Extract the [x, y] coordinate from the center of the cell holding the provided text.  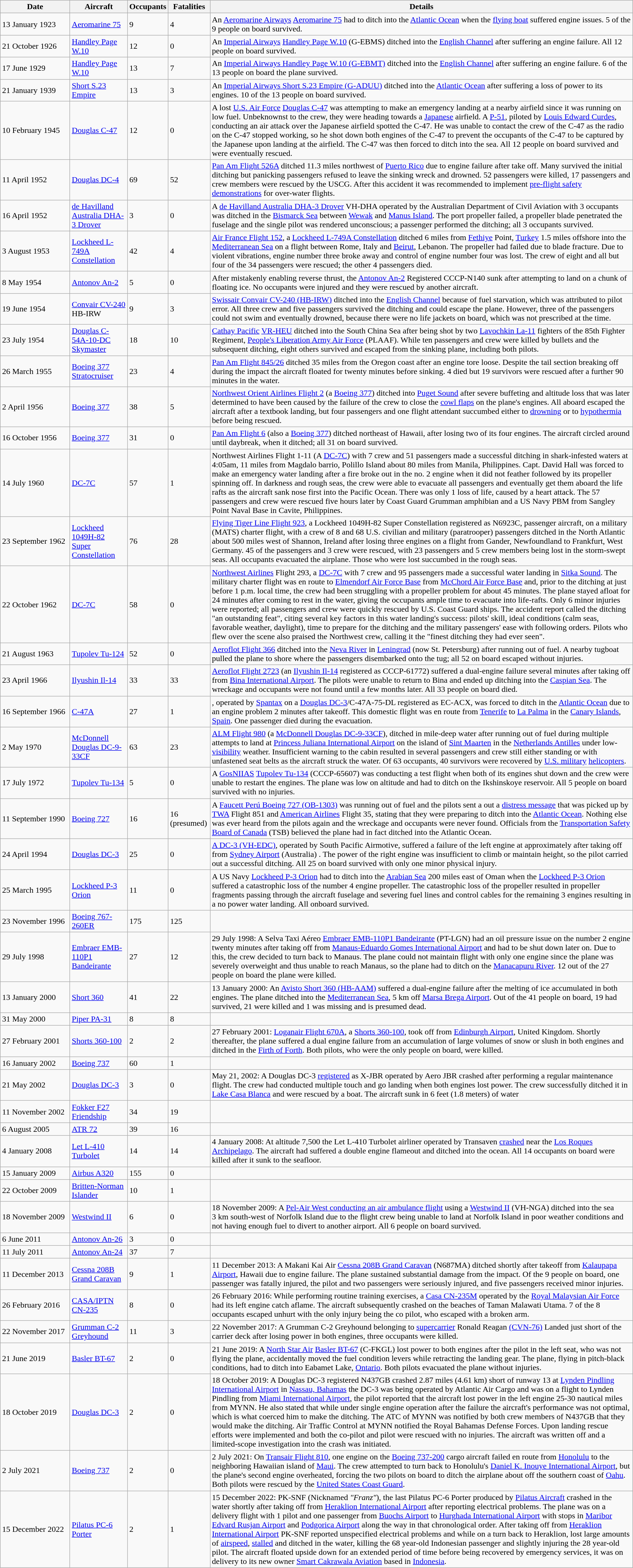
Britten-Norman Islander [99, 1190]
Fokker F27 Friendship [99, 1112]
McDonnell Douglas DC-9-33CF [99, 747]
17 June 1929 [35, 68]
16 April 1952 [35, 215]
34 [148, 1112]
60 [148, 1063]
23 April 1966 [35, 680]
Airbus A320 [99, 1173]
14 July 1960 [35, 483]
6 [148, 1217]
Convair CV-240 HB-IRW [99, 309]
27 February 2001 [35, 1041]
de Havilland Australia DHA-3 Drover [99, 215]
Aircraft [99, 7]
39 [148, 1129]
Douglas C-54A-10-DC Skymaster [99, 340]
17 July 1972 [35, 783]
21 October 1926 [35, 46]
11 July 2011 [35, 1252]
23 July 1954 [35, 340]
57 [148, 483]
31 [148, 438]
22 October 1962 [35, 605]
25 March 1995 [35, 890]
11 April 1952 [35, 180]
31 May 2000 [35, 1019]
22 November 2017 [35, 1332]
19 June 1954 [35, 309]
6 August 2005 [35, 1129]
2 April 1956 [35, 407]
6 June 2011 [35, 1239]
Details [421, 7]
Antonov An-26 [99, 1239]
16 (presumed) [189, 818]
21 August 1963 [35, 654]
26 March 1955 [35, 371]
16 October 1956 [35, 438]
C-47A [99, 711]
Cessna 208B Grand Caravan [99, 1274]
15 January 2009 [35, 1173]
175 [148, 921]
Shorts 360-100 [99, 1041]
26 February 2016 [35, 1305]
Douglas C-47 [99, 131]
18 October 2019 [35, 1412]
Westwind II [99, 1217]
25 [148, 854]
16 September 1966 [35, 711]
Aeromarine 75 [99, 24]
Fatalities [189, 7]
41 [148, 997]
24 April 1994 [35, 854]
3 August 1953 [35, 251]
CASA/IPTN CN-235 [99, 1305]
Occupants [148, 7]
8 May 1954 [35, 282]
23 November 1996 [35, 921]
155 [148, 1173]
Douglas DC-4 [99, 180]
16 January 2002 [35, 1063]
11 September 1990 [35, 818]
22 [189, 997]
58 [148, 605]
ATR 72 [99, 1129]
Antonov An-24 [99, 1252]
69 [148, 180]
Short S.23 Empire [99, 90]
125 [189, 921]
An Imperial Airways Handley Page W.10 (G-EBMS) ditched into the English Channel after suffering an engine failure. All 12 people on board survived. [421, 46]
Ilyushin Il-14 [99, 680]
23 September 1962 [35, 541]
22 October 2009 [35, 1190]
38 [148, 407]
18 [148, 340]
13 January 1923 [35, 24]
Tupolev Tu-124 [99, 654]
37 [148, 1252]
2 May 1970 [35, 747]
Grumman C-2 Greyhound [99, 1332]
18 November 2009 [35, 1217]
15 December 2022 [35, 1529]
11 December 2013 [35, 1274]
Basler BT-67 [99, 1358]
13 January 2000 [35, 997]
Embraer EMB-110P1 Bandeirante [99, 957]
10 February 1945 [35, 131]
Lockheed L-749A Constellation [99, 251]
76 [148, 541]
29 July 1998 [35, 957]
19 [189, 1112]
Piper PA-31 [99, 1019]
11 November 2002 [35, 1112]
42 [148, 251]
4 January 2008 [35, 1151]
Lockheed 1049H-82 Super Constellation [99, 541]
Boeing 767-260ER [99, 921]
2 July 2021 [35, 1471]
Tupolev Tu-134 [99, 783]
21 May 2002 [35, 1085]
28 [189, 541]
Boeing 377 Stratocruiser [99, 371]
21 June 2019 [35, 1358]
Short 360 [99, 997]
Antonov An-2 [99, 282]
Lockheed P-3 Orion [99, 890]
63 [148, 747]
Date [35, 7]
Let L-410 Turbolet [99, 1151]
21 January 1939 [35, 90]
Pilatus PC-6 Porter [99, 1529]
Boeing 727 [99, 818]
